From the cell containing the given text, extract its center point as (x, y) coordinate. 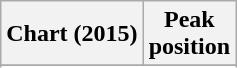
Peakposition (189, 34)
Chart (2015) (72, 34)
